Identify which cell holds the provided text, then report its (X, Y) central coordinate. 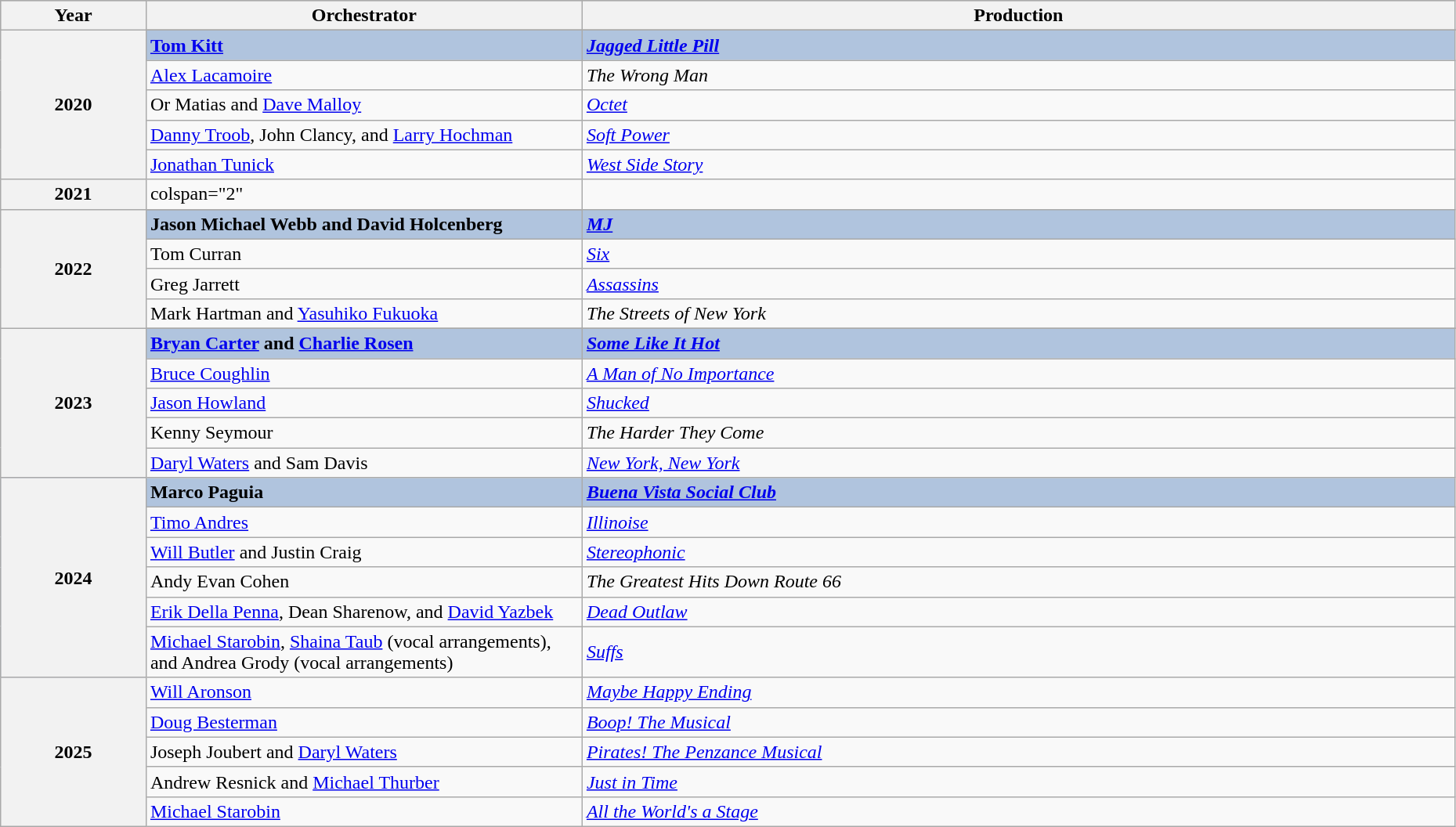
Stereophonic (1018, 552)
MJ (1018, 224)
Kenny Seymour (363, 433)
Buena Vista Social Club (1018, 493)
Tom Kitt (363, 45)
Tom Curran (363, 254)
Bryan Carter and Charlie Rosen (363, 343)
Assassins (1018, 283)
Production (1018, 16)
Daryl Waters and Sam Davis (363, 463)
Suffs (1018, 652)
colspan="2" (363, 194)
Jason Michael Webb and David Holcenberg (363, 224)
2025 (74, 752)
All the World's a Stage (1018, 811)
2023 (74, 403)
Boop! The Musical (1018, 722)
Jagged Little Pill (1018, 45)
Or Matias and Dave Malloy (363, 105)
Alex Lacamoire (363, 75)
Octet (1018, 105)
Timo Andres (363, 522)
Joseph Joubert and Daryl Waters (363, 752)
The Wrong Man (1018, 75)
Jonathan Tunick (363, 164)
Greg Jarrett (363, 283)
2020 (74, 105)
Year (74, 16)
Doug Besterman (363, 722)
Marco Paguia (363, 493)
Will Aronson (363, 692)
Andy Evan Cohen (363, 582)
Andrew Resnick and Michael Thurber (363, 782)
Six (1018, 254)
2021 (74, 194)
Maybe Happy Ending (1018, 692)
The Greatest Hits Down Route 66 (1018, 582)
Bruce Coughlin (363, 374)
The Streets of New York (1018, 313)
The Harder They Come (1018, 433)
2024 (74, 578)
Jason Howland (363, 403)
West Side Story (1018, 164)
Soft Power (1018, 135)
Pirates! The Penzance Musical (1018, 752)
Erik Della Penna, Dean Sharenow, and David Yazbek (363, 612)
Orchestrator (363, 16)
Will Butler and Justin Craig (363, 552)
Michael Starobin (363, 811)
Some Like It Hot (1018, 343)
Dead Outlaw (1018, 612)
Danny Troob, John Clancy, and Larry Hochman (363, 135)
A Man of No Importance (1018, 374)
Just in Time (1018, 782)
Shucked (1018, 403)
New York, New York (1018, 463)
Michael Starobin, Shaina Taub (vocal arrangements), and Andrea Grody (vocal arrangements) (363, 652)
2022 (74, 269)
Mark Hartman and Yasuhiko Fukuoka (363, 313)
Illinoise (1018, 522)
